Capture the cell that displays the provided text and extract its [X, Y] central coordinate. 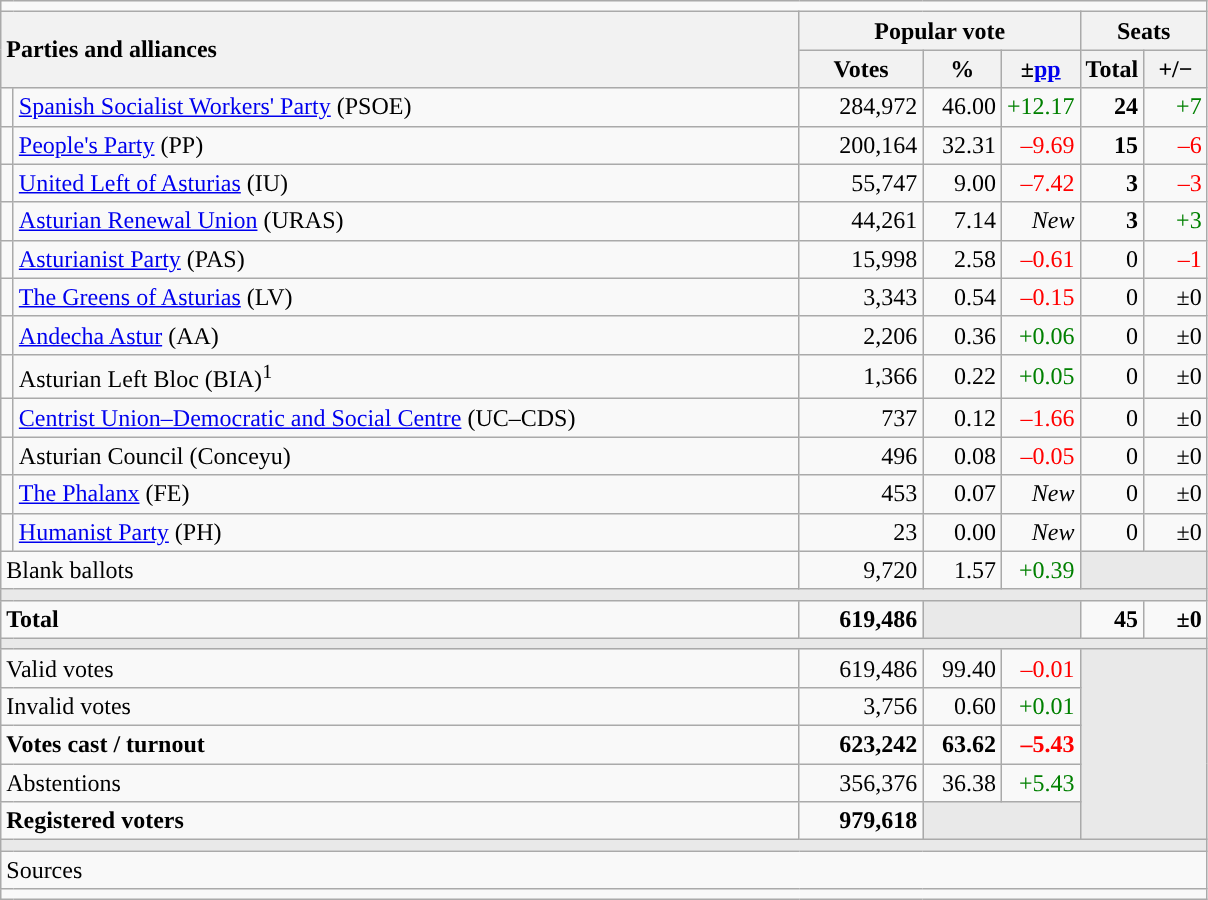
3,343 [861, 297]
+5.43 [1040, 783]
Sources [604, 870]
55,747 [861, 183]
Seats [1144, 31]
–5.43 [1040, 745]
15,998 [861, 259]
Registered voters [400, 821]
+0.01 [1040, 706]
23 [861, 532]
284,972 [861, 107]
356,376 [861, 783]
% [962, 69]
–3 [1176, 183]
2,206 [861, 335]
3,756 [861, 706]
0.12 [962, 418]
9,720 [861, 570]
+0.39 [1040, 570]
+12.17 [1040, 107]
1,366 [861, 376]
Asturian Renewal Union (URAS) [406, 221]
–1 [1176, 259]
46.00 [962, 107]
0.22 [962, 376]
Popular vote [940, 31]
737 [861, 418]
Asturian Left Bloc (BIA)1 [406, 376]
979,618 [861, 821]
+0.06 [1040, 335]
0.08 [962, 456]
+7 [1176, 107]
0.54 [962, 297]
496 [861, 456]
Asturianist Party (PAS) [406, 259]
+3 [1176, 221]
Humanist Party (PH) [406, 532]
Blank ballots [400, 570]
0.07 [962, 494]
–7.42 [1040, 183]
Valid votes [400, 668]
200,164 [861, 145]
453 [861, 494]
63.62 [962, 745]
People's Party (PP) [406, 145]
Centrist Union–Democratic and Social Centre (UC–CDS) [406, 418]
0.00 [962, 532]
Votes cast / turnout [400, 745]
Parties and alliances [400, 50]
36.38 [962, 783]
0.36 [962, 335]
623,242 [861, 745]
24 [1112, 107]
–9.69 [1040, 145]
±pp [1040, 69]
15 [1112, 145]
2.58 [962, 259]
Asturian Council (Conceyu) [406, 456]
+0.05 [1040, 376]
Abstentions [400, 783]
0.60 [962, 706]
–1.66 [1040, 418]
+/− [1176, 69]
–0.05 [1040, 456]
9.00 [962, 183]
7.14 [962, 221]
–6 [1176, 145]
–0.15 [1040, 297]
United Left of Asturias (IU) [406, 183]
Votes [861, 69]
45 [1112, 619]
–0.01 [1040, 668]
Spanish Socialist Workers' Party (PSOE) [406, 107]
Andecha Astur (AA) [406, 335]
The Greens of Asturias (LV) [406, 297]
1.57 [962, 570]
–0.61 [1040, 259]
32.31 [962, 145]
The Phalanx (FE) [406, 494]
99.40 [962, 668]
44,261 [861, 221]
Invalid votes [400, 706]
